Provide the (x, y) coordinate of the cell's center where the given text is located.  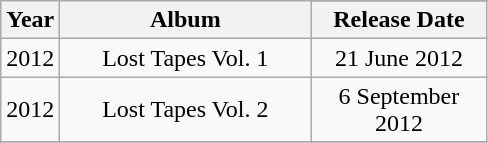
Lost Tapes Vol. 1 (186, 58)
Release Date (399, 20)
Album (186, 20)
Year (30, 20)
21 June 2012 (399, 58)
6 September 2012 (399, 110)
Lost Tapes Vol. 2 (186, 110)
